For the text-containing cell, return its midpoint in (x, y) coordinate format. 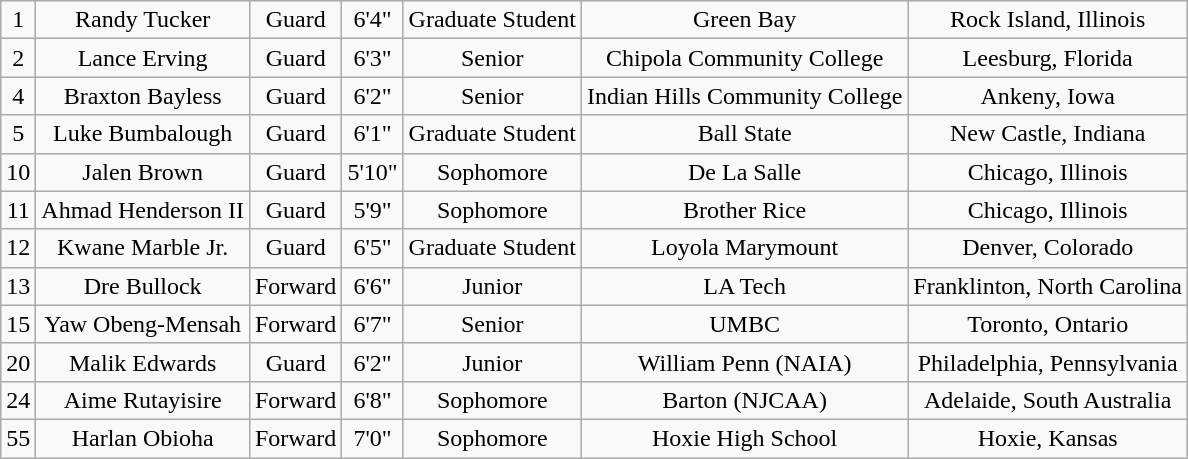
Denver, Colorado (1048, 248)
Ankeny, Iowa (1048, 96)
55 (18, 438)
5'10" (372, 172)
Hoxie, Kansas (1048, 438)
11 (18, 210)
Randy Tucker (143, 20)
LA Tech (744, 286)
UMBC (744, 324)
Luke Bumbalough (143, 134)
Leesburg, Florida (1048, 58)
6'8" (372, 400)
6'5" (372, 248)
Malik Edwards (143, 362)
De La Salle (744, 172)
20 (18, 362)
Green Bay (744, 20)
Ball State (744, 134)
10 (18, 172)
Philadelphia, Pennsylvania (1048, 362)
6'4" (372, 20)
Adelaide, South Australia (1048, 400)
Jalen Brown (143, 172)
Harlan Obioha (143, 438)
7'0" (372, 438)
6'1" (372, 134)
5'9" (372, 210)
Loyola Marymount (744, 248)
1 (18, 20)
Brother Rice (744, 210)
Franklinton, North Carolina (1048, 286)
Yaw Obeng-Mensah (143, 324)
New Castle, Indiana (1048, 134)
Braxton Bayless (143, 96)
Dre Bullock (143, 286)
6'6" (372, 286)
4 (18, 96)
5 (18, 134)
William Penn (NAIA) (744, 362)
13 (18, 286)
15 (18, 324)
Barton (NJCAA) (744, 400)
6'7" (372, 324)
Lance Erving (143, 58)
Rock Island, Illinois (1048, 20)
Aime Rutayisire (143, 400)
Chipola Community College (744, 58)
Toronto, Ontario (1048, 324)
Indian Hills Community College (744, 96)
Hoxie High School (744, 438)
6'3" (372, 58)
2 (18, 58)
12 (18, 248)
Kwane Marble Jr. (143, 248)
24 (18, 400)
Ahmad Henderson II (143, 210)
